Provide the (X, Y) coordinate of the cell's center where the given text is located.  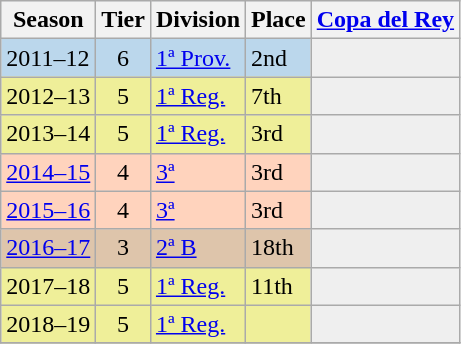
2013–14 (48, 134)
7th (279, 96)
Tier (124, 20)
2ª B (198, 248)
18th (279, 248)
2012–13 (48, 96)
6 (124, 58)
1ª Prov. (198, 58)
Copa del Rey (385, 20)
2nd (279, 58)
11th (279, 286)
Division (198, 20)
2015–16 (48, 210)
3 (124, 248)
Place (279, 20)
Season (48, 20)
2014–15 (48, 172)
2017–18 (48, 286)
2018–19 (48, 324)
2011–12 (48, 58)
2016–17 (48, 248)
